Output the (X, Y) coordinate of the center of the cell containing the given text.  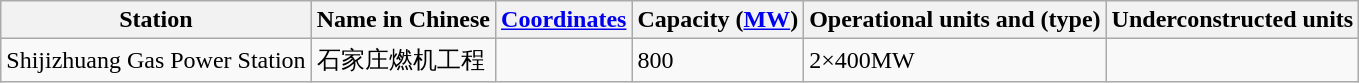
Underconstructed units (1232, 20)
Capacity (MW) (718, 20)
Operational units and (type) (955, 20)
Station (156, 20)
Coordinates (564, 20)
Shijizhuang Gas Power Station (156, 60)
800 (718, 60)
Name in Chinese (403, 20)
石家庄燃机工程 (403, 60)
2×400MW (955, 60)
